Return [x, y] of the center of cell containing provided text 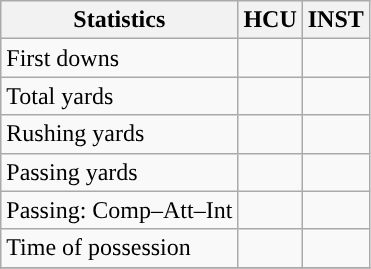
HCU [270, 20]
Passing yards [120, 172]
Passing: Comp–Att–Int [120, 210]
INST [336, 20]
Statistics [120, 20]
Total yards [120, 96]
First downs [120, 58]
Rushing yards [120, 134]
Time of possession [120, 248]
